Return [X, Y] of the center of cell containing provided text 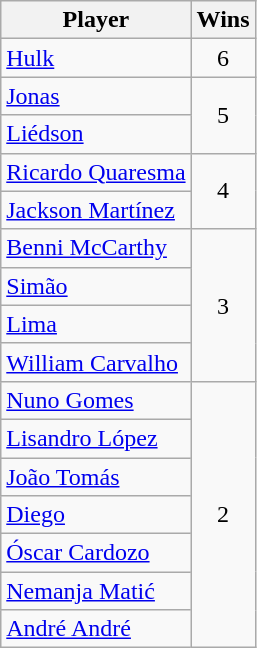
Hulk [96, 58]
Ricardo Quaresma [96, 172]
Jackson Martínez [96, 210]
Nuno Gomes [96, 400]
Nemanja Matić [96, 591]
Jonas [96, 96]
Simão [96, 286]
5 [223, 115]
André André [96, 629]
Player [96, 20]
William Carvalho [96, 362]
Diego [96, 515]
3 [223, 305]
Óscar Cardozo [96, 553]
João Tomás [96, 477]
Lisandro López [96, 438]
Lima [96, 324]
Liédson [96, 134]
Wins [223, 20]
Benni McCarthy [96, 248]
2 [223, 514]
4 [223, 191]
6 [223, 58]
